Determine the [X, Y] coordinate at the center of the cell enclosing the given text.  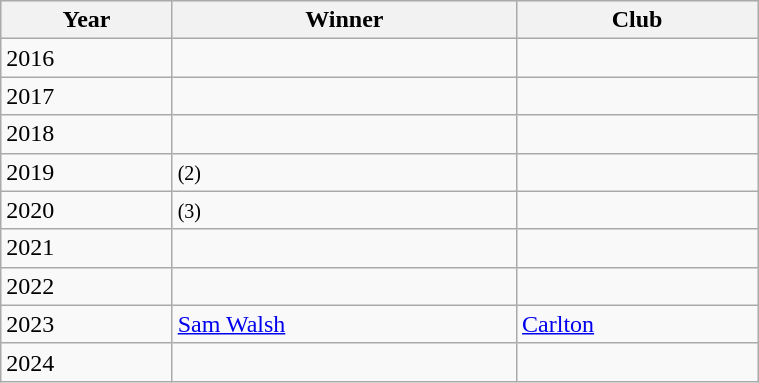
2021 [86, 248]
2017 [86, 96]
(2) [344, 172]
(3) [344, 210]
Club [638, 20]
Winner [344, 20]
2016 [86, 58]
2023 [86, 324]
Year [86, 20]
2022 [86, 286]
2018 [86, 134]
Sam Walsh [344, 324]
Carlton [638, 324]
2024 [86, 362]
2019 [86, 172]
2020 [86, 210]
